Return [x, y] of the center of cell containing provided text 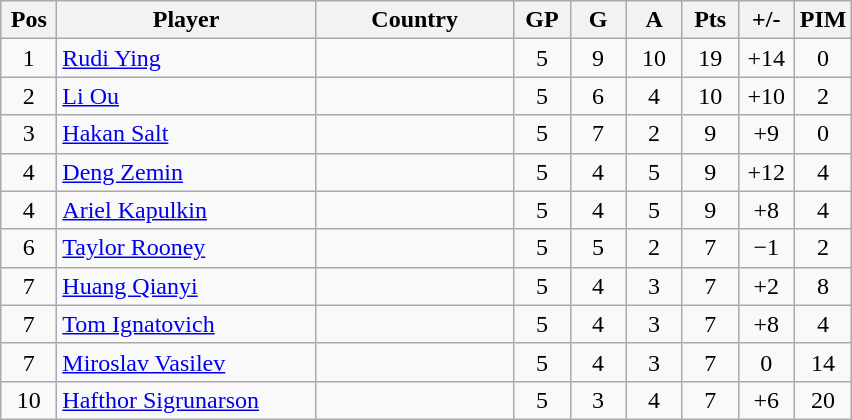
8 [823, 286]
Huang Qianyi [186, 286]
Player [186, 20]
1 [29, 58]
G [598, 20]
Hafthor Sigrunarson [186, 400]
Li Ou [186, 96]
19 [710, 58]
Deng Zemin [186, 172]
Ariel Kapulkin [186, 210]
+6 [766, 400]
Pts [710, 20]
14 [823, 362]
+/- [766, 20]
Pos [29, 20]
A [654, 20]
+9 [766, 134]
+12 [766, 172]
Tom Ignatovich [186, 324]
Country [414, 20]
+2 [766, 286]
Hakan Salt [186, 134]
Taylor Rooney [186, 248]
GP [542, 20]
+10 [766, 96]
+14 [766, 58]
20 [823, 400]
Rudi Ying [186, 58]
Miroslav Vasilev [186, 362]
−1 [766, 248]
PIM [823, 20]
